Capture the cell that displays the provided text and extract its (x, y) central coordinate. 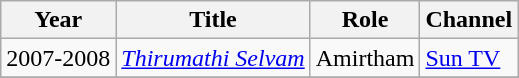
2007-2008 (58, 58)
Year (58, 20)
Thirumathi Selvam (213, 58)
Channel (469, 20)
Sun TV (469, 58)
Role (365, 20)
Title (213, 20)
Amirtham (365, 58)
